Identify which cell holds the provided text, then report its (x, y) central coordinate. 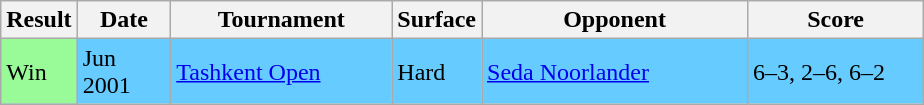
Seda Noorlander (615, 72)
Result (39, 20)
Opponent (615, 20)
Jun 2001 (124, 72)
Win (39, 72)
Date (124, 20)
Tournament (282, 20)
Score (836, 20)
Hard (437, 72)
Surface (437, 20)
Tashkent Open (282, 72)
6–3, 2–6, 6–2 (836, 72)
